Return [X, Y] of the center of cell containing provided text 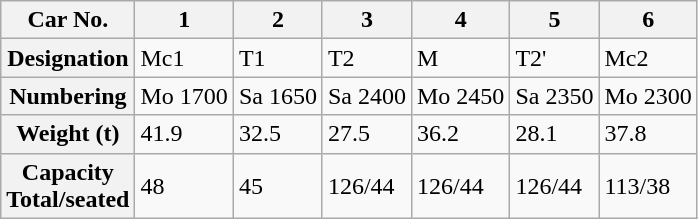
T2' [554, 58]
1 [184, 20]
Car No. [68, 20]
T1 [278, 58]
CapacityTotal/seated [68, 186]
41.9 [184, 134]
Mc2 [648, 58]
36.2 [460, 134]
Sa 2400 [366, 96]
37.8 [648, 134]
45 [278, 186]
32.5 [278, 134]
48 [184, 186]
6 [648, 20]
Numbering [68, 96]
Designation [68, 58]
5 [554, 20]
M [460, 58]
4 [460, 20]
3 [366, 20]
Mc1 [184, 58]
Mo 1700 [184, 96]
T2 [366, 58]
Sa 1650 [278, 96]
Weight (t) [68, 134]
Sa 2350 [554, 96]
28.1 [554, 134]
Mo 2450 [460, 96]
113/38 [648, 186]
27.5 [366, 134]
Mo 2300 [648, 96]
2 [278, 20]
